Provide the (x, y) coordinate of the cell's center where the given text is located.  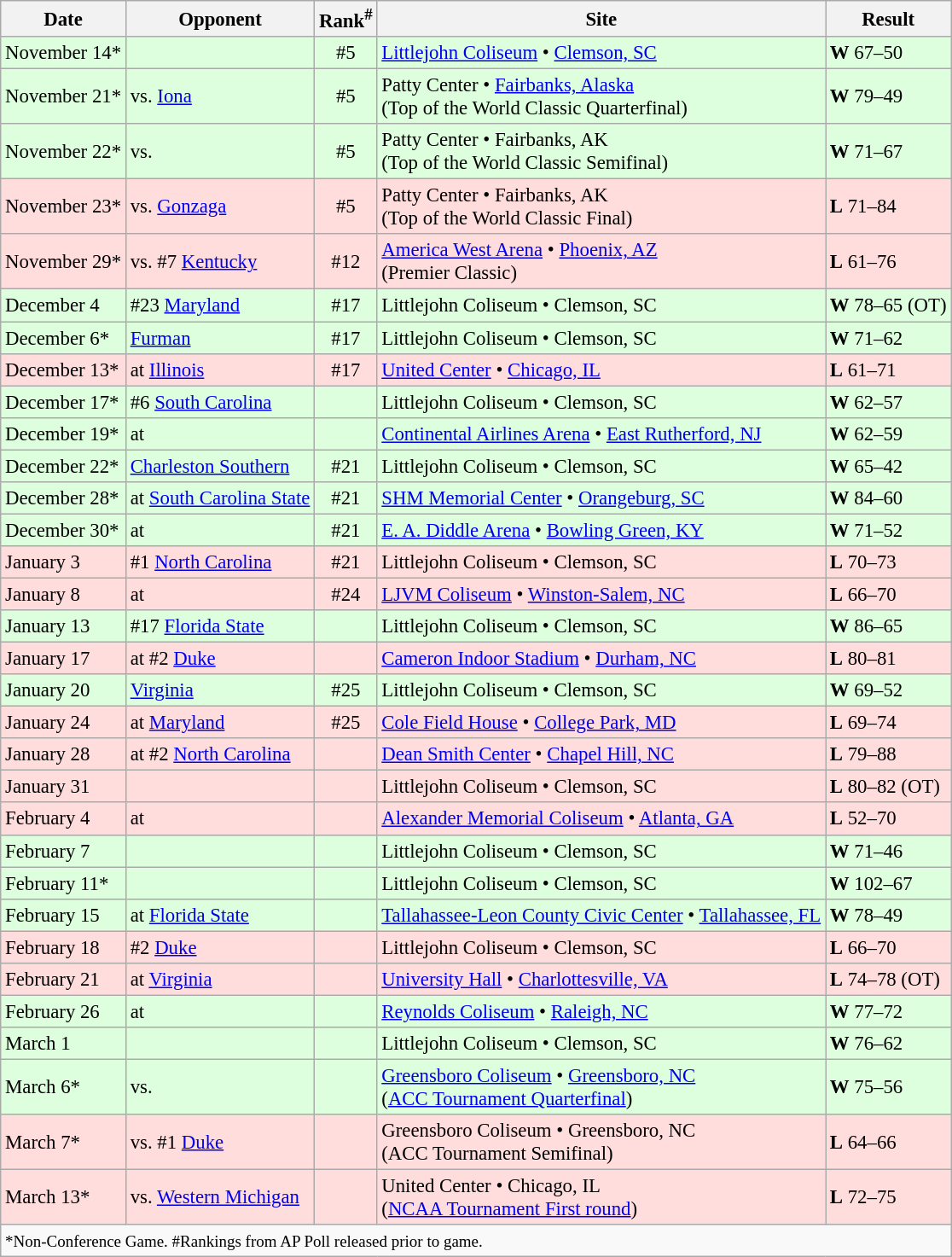
W 71–62 (889, 338)
Virginia (220, 690)
November 23* (63, 207)
Greensboro Coliseum • Greensboro, NC(ACC Tournament Semifinal) (601, 1142)
January 24 (63, 723)
W 62–59 (889, 434)
February 18 (63, 947)
February 11* (63, 883)
January 13 (63, 626)
February 15 (63, 915)
December 22* (63, 466)
L 64–66 (889, 1142)
L 70–73 (889, 562)
W 86–65 (889, 626)
#6 South Carolina (220, 402)
W 79–49 (889, 97)
Alexander Memorial Coliseum • Atlanta, GA (601, 819)
W 75–56 (889, 1087)
vs. Gonzaga (220, 207)
Patty Center • Fairbanks, AK(Top of the World Classic Final) (601, 207)
March 6* (63, 1087)
January 3 (63, 562)
#24 (346, 594)
November 29* (63, 261)
Reynolds Coliseum • Raleigh, NC (601, 1011)
at #2 North Carolina (220, 754)
December 28* (63, 498)
December 4 (63, 306)
March 7* (63, 1142)
March 13* (63, 1198)
Opponent (220, 19)
December 19* (63, 434)
Cole Field House • College Park, MD (601, 723)
United Center • Chicago, IL (601, 370)
L 69–74 (889, 723)
November 22* (63, 152)
Patty Center • Fairbanks, AK(Top of the World Classic Semifinal) (601, 152)
December 30* (63, 530)
W 77–72 (889, 1011)
W 84–60 (889, 498)
vs. Western Michigan (220, 1198)
W 67–50 (889, 53)
#23 Maryland (220, 306)
Continental Airlines Arena • East Rutherford, NJ (601, 434)
February 21 (63, 980)
Rank# (346, 19)
January 31 (63, 787)
vs. #7 Kentucky (220, 261)
W 71–46 (889, 851)
December 6* (63, 338)
E. A. Diddle Arena • Bowling Green, KY (601, 530)
at Illinois (220, 370)
January 20 (63, 690)
America West Arena • Phoenix, AZ(Premier Classic) (601, 261)
January 8 (63, 594)
November 14* (63, 53)
W 76–62 (889, 1044)
*Non-Conference Game. #Rankings from AP Poll released prior to game. (476, 1241)
at South Carolina State (220, 498)
L 61–71 (889, 370)
#12 (346, 261)
L 80–82 (OT) (889, 787)
December 17* (63, 402)
November 21* (63, 97)
January 28 (63, 754)
Charleston Southern (220, 466)
at #2 Duke (220, 659)
at Maryland (220, 723)
Date (63, 19)
December 13* (63, 370)
W 78–49 (889, 915)
L 72–75 (889, 1198)
#1 North Carolina (220, 562)
vs. #1 Duke (220, 1142)
LJVM Coliseum • Winston-Salem, NC (601, 594)
January 17 (63, 659)
Furman (220, 338)
Tallahassee-Leon County Civic Center • Tallahassee, FL (601, 915)
February 4 (63, 819)
#17 Florida State (220, 626)
Patty Center • Fairbanks, Alaska(Top of the World Classic Quarterfinal) (601, 97)
Site (601, 19)
Cameron Indoor Stadium • Durham, NC (601, 659)
L 71–84 (889, 207)
W 65–42 (889, 466)
February 7 (63, 851)
W 71–52 (889, 530)
L 61–76 (889, 261)
at Virginia (220, 980)
W 78–65 (OT) (889, 306)
L 79–88 (889, 754)
at Florida State (220, 915)
W 102–67 (889, 883)
L 74–78 (OT) (889, 980)
Dean Smith Center • Chapel Hill, NC (601, 754)
SHM Memorial Center • Orangeburg, SC (601, 498)
Result (889, 19)
March 1 (63, 1044)
February 26 (63, 1011)
L 52–70 (889, 819)
W 62–57 (889, 402)
Greensboro Coliseum • Greensboro, NC(ACC Tournament Quarterfinal) (601, 1087)
United Center • Chicago, IL(NCAA Tournament First round) (601, 1198)
L 80–81 (889, 659)
#2 Duke (220, 947)
University Hall • Charlottesville, VA (601, 980)
W 69–52 (889, 690)
vs. Iona (220, 97)
W 71–67 (889, 152)
